Search for the cell housing the specified text and yield its (X, Y) center coordinate. 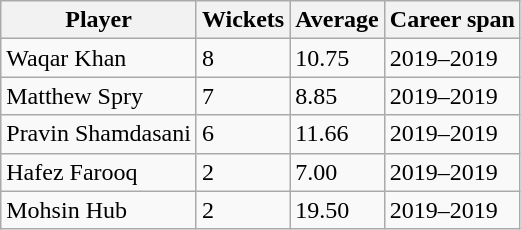
Career span (452, 20)
10.75 (338, 58)
Matthew Spry (99, 96)
Average (338, 20)
Mohsin Hub (99, 210)
7 (242, 96)
Player (99, 20)
8.85 (338, 96)
11.66 (338, 134)
19.50 (338, 210)
Pravin Shamdasani (99, 134)
6 (242, 134)
7.00 (338, 172)
Wickets (242, 20)
Waqar Khan (99, 58)
8 (242, 58)
Hafez Farooq (99, 172)
